Output the (X, Y) coordinate of the center of the cell containing the given text.  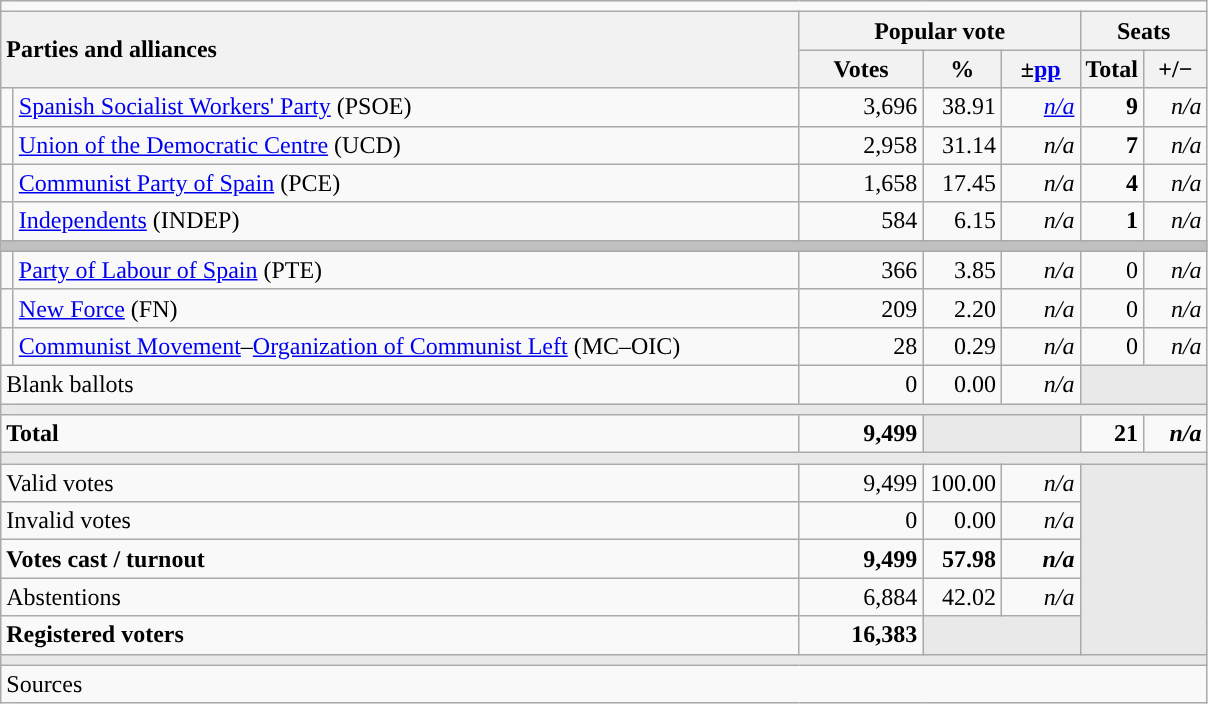
3.85 (962, 270)
6,884 (861, 597)
0.29 (962, 346)
4 (1112, 183)
42.02 (962, 597)
2.20 (962, 308)
Parties and alliances (400, 50)
Votes cast / turnout (400, 559)
Votes (861, 69)
1,658 (861, 183)
28 (861, 346)
2,958 (861, 145)
Popular vote (940, 31)
Communist Movement–Organization of Communist Left (MC–OIC) (406, 346)
16,383 (861, 635)
21 (1112, 434)
31.14 (962, 145)
1 (1112, 221)
Valid votes (400, 483)
Independents (INDEP) (406, 221)
Sources (604, 684)
9 (1112, 107)
7 (1112, 145)
584 (861, 221)
New Force (FN) (406, 308)
Spanish Socialist Workers' Party (PSOE) (406, 107)
Seats (1144, 31)
100.00 (962, 483)
366 (861, 270)
Abstentions (400, 597)
Invalid votes (400, 521)
% (962, 69)
17.45 (962, 183)
57.98 (962, 559)
±pp (1040, 69)
Party of Labour of Spain (PTE) (406, 270)
3,696 (861, 107)
Union of the Democratic Centre (UCD) (406, 145)
Registered voters (400, 635)
Communist Party of Spain (PCE) (406, 183)
6.15 (962, 221)
38.91 (962, 107)
+/− (1176, 69)
Blank ballots (400, 384)
209 (861, 308)
